Find where the given text appears and provide that cell's center as (x, y) coordinate. 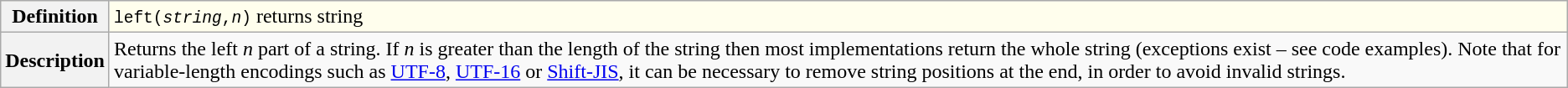
Description (55, 60)
left(string,n) returns string (838, 17)
Definition (55, 17)
